Return (x, y) of the center of cell containing provided text 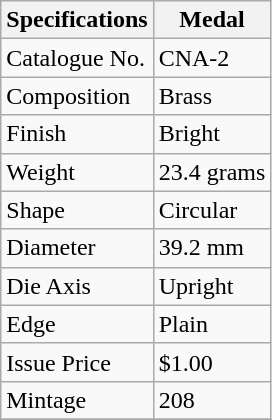
Circular (212, 210)
Specifications (77, 20)
CNA-2 (212, 58)
23.4 grams (212, 172)
Bright (212, 134)
Catalogue No. (77, 58)
Brass (212, 96)
Finish (77, 134)
Upright (212, 286)
39.2 mm (212, 248)
Issue Price (77, 362)
Die Axis (77, 286)
208 (212, 400)
Composition (77, 96)
$1.00 (212, 362)
Shape (77, 210)
Weight (77, 172)
Plain (212, 324)
Mintage (77, 400)
Diameter (77, 248)
Medal (212, 20)
Edge (77, 324)
